Extract the [X, Y] coordinate from the center of the cell holding the provided text.  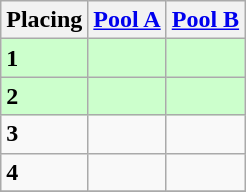
1 [44, 58]
Placing [44, 20]
4 [44, 172]
2 [44, 96]
Pool A [127, 20]
3 [44, 134]
Pool B [205, 20]
